Detect which cell encompasses the target text, then output its [X, Y] center coordinate. 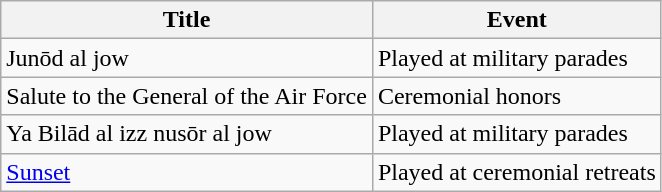
Played at ceremonial retreats [516, 172]
Salute to the General of the Air Force [187, 96]
Event [516, 20]
Ya Bilād al izz nusōr al jow [187, 134]
Title [187, 20]
Sunset [187, 172]
Junōd al jow [187, 58]
Ceremonial honors [516, 96]
